For the text-containing cell, return its midpoint in [x, y] coordinate format. 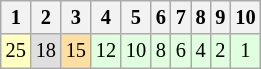
3 [76, 17]
12 [106, 51]
5 [136, 17]
15 [76, 51]
7 [181, 17]
25 [16, 51]
9 [221, 17]
18 [46, 51]
